Extract the (x, y) coordinate from the center of the cell holding the provided text.  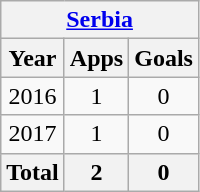
Apps (96, 58)
Goals (164, 58)
Serbia (100, 20)
2016 (33, 96)
2 (96, 172)
Total (33, 172)
Year (33, 58)
2017 (33, 134)
